Output the (X, Y) coordinate of the center of the cell containing the given text.  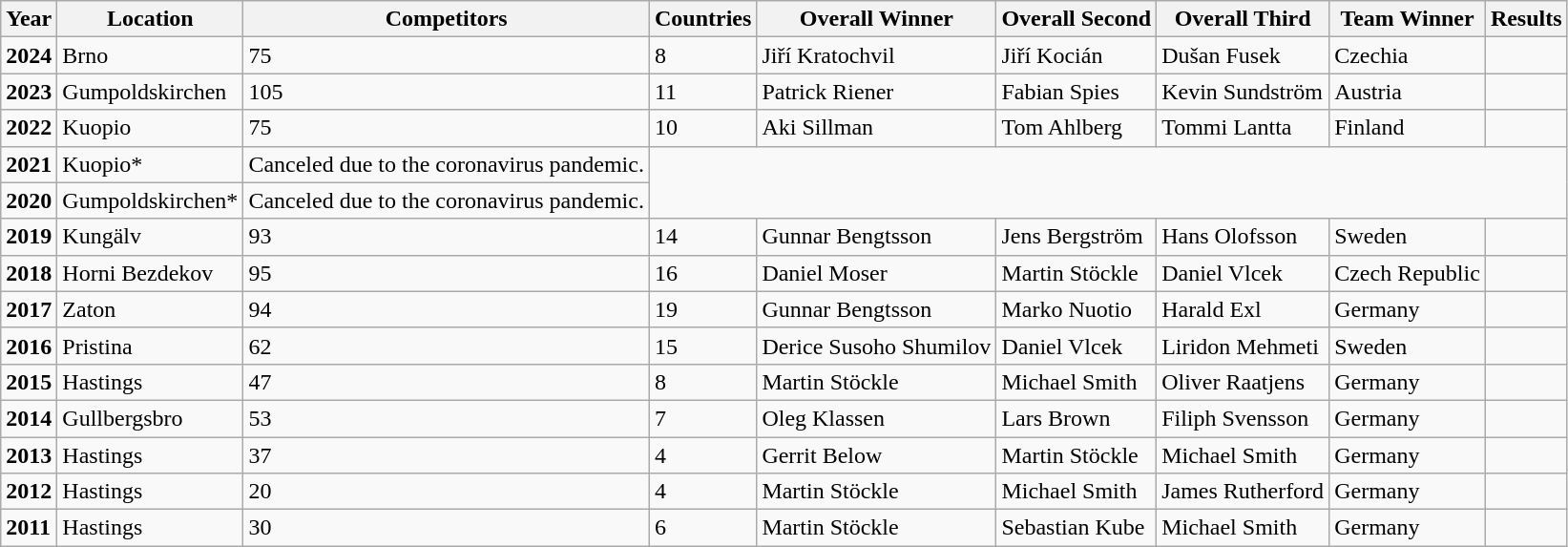
Oleg Klassen (876, 418)
Kuopio* (151, 164)
Location (151, 19)
Tommi Lantta (1243, 128)
53 (447, 418)
62 (447, 346)
Horni Bezdekov (151, 273)
Jens Bergström (1077, 237)
Sebastian Kube (1077, 528)
Filiph Svensson (1243, 418)
Gerrit Below (876, 455)
2014 (29, 418)
30 (447, 528)
47 (447, 382)
Jiří Kratochvil (876, 55)
15 (702, 346)
Dušan Fusek (1243, 55)
Oliver Raatjens (1243, 382)
Liridon Mehmeti (1243, 346)
Kuopio (151, 128)
6 (702, 528)
2016 (29, 346)
Overall Third (1243, 19)
95 (447, 273)
Team Winner (1408, 19)
Gumpoldskirchen* (151, 200)
Finland (1408, 128)
94 (447, 309)
Czech Republic (1408, 273)
Overall Winner (876, 19)
2011 (29, 528)
Fabian Spies (1077, 92)
Kungälv (151, 237)
Jiří Kocián (1077, 55)
2018 (29, 273)
2023 (29, 92)
37 (447, 455)
Aki Sillman (876, 128)
Patrick Riener (876, 92)
2017 (29, 309)
11 (702, 92)
Lars Brown (1077, 418)
Gumpoldskirchen (151, 92)
7 (702, 418)
2021 (29, 164)
Countries (702, 19)
Zaton (151, 309)
10 (702, 128)
19 (702, 309)
Results (1526, 19)
Czechia (1408, 55)
Tom Ahlberg (1077, 128)
2012 (29, 492)
Gullbergsbro (151, 418)
2024 (29, 55)
Derice Susoho Shumilov (876, 346)
Brno (151, 55)
2013 (29, 455)
Hans Olofsson (1243, 237)
93 (447, 237)
16 (702, 273)
James Rutherford (1243, 492)
2015 (29, 382)
Marko Nuotio (1077, 309)
Kevin Sundström (1243, 92)
Austria (1408, 92)
Daniel Moser (876, 273)
2020 (29, 200)
Pristina (151, 346)
2022 (29, 128)
Competitors (447, 19)
Harald Exl (1243, 309)
20 (447, 492)
Year (29, 19)
14 (702, 237)
2019 (29, 237)
Overall Second (1077, 19)
105 (447, 92)
